For the text-containing cell, return its midpoint in [X, Y] coordinate format. 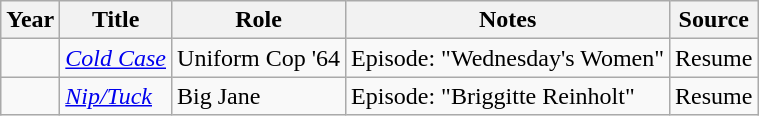
Source [714, 20]
Nip/Tuck [116, 96]
Uniform Cop '64 [259, 58]
Notes [508, 20]
Cold Case [116, 58]
Role [259, 20]
Big Jane [259, 96]
Episode: "Wednesday's Women" [508, 58]
Title [116, 20]
Year [30, 20]
Episode: "Briggitte Reinholt" [508, 96]
